For the text-containing cell, return its midpoint in (X, Y) coordinate format. 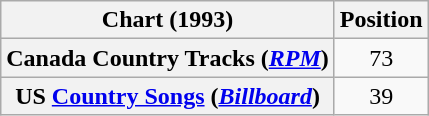
39 (381, 96)
73 (381, 58)
Position (381, 20)
Chart (1993) (168, 20)
US Country Songs (Billboard) (168, 96)
Canada Country Tracks (RPM) (168, 58)
